For the text-containing cell, return its midpoint in [x, y] coordinate format. 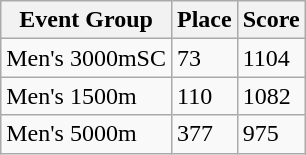
Score [271, 20]
1104 [271, 58]
73 [204, 58]
Event Group [86, 20]
377 [204, 134]
975 [271, 134]
1082 [271, 96]
Place [204, 20]
Men's 1500m [86, 96]
Men's 5000m [86, 134]
110 [204, 96]
Men's 3000mSC [86, 58]
